Capture the cell that displays the provided text and extract its [x, y] central coordinate. 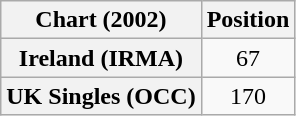
67 [248, 58]
170 [248, 96]
Ireland (IRMA) [101, 58]
Position [248, 20]
UK Singles (OCC) [101, 96]
Chart (2002) [101, 20]
